Scan for the cell matching the given text and deliver its (X, Y) coordinate at center. 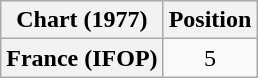
5 (210, 58)
Chart (1977) (82, 20)
France (IFOP) (82, 58)
Position (210, 20)
